Locate the cell with the specified text and output its [x, y] center coordinate. 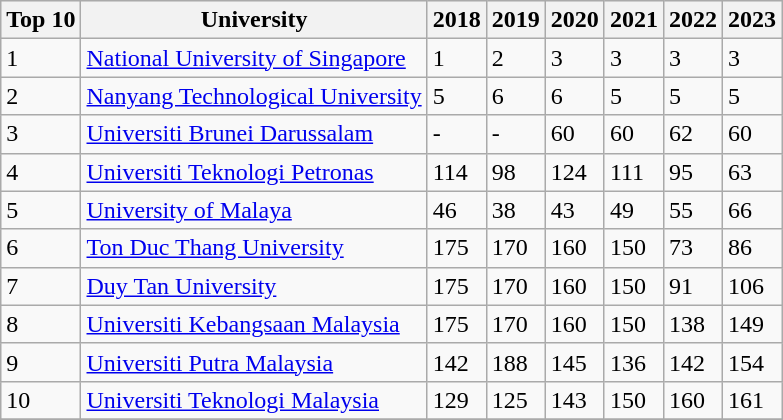
9 [41, 362]
98 [516, 172]
Duy Tan University [254, 286]
8 [41, 324]
Universiti Putra Malaysia [254, 362]
136 [634, 362]
49 [634, 210]
Ton Duc Thang University [254, 248]
46 [456, 210]
10 [41, 400]
188 [516, 362]
149 [752, 324]
43 [574, 210]
62 [692, 134]
143 [574, 400]
Universiti Teknologi Malaysia [254, 400]
Top 10 [41, 20]
125 [516, 400]
University of Malaya [254, 210]
2019 [516, 20]
124 [574, 172]
2020 [574, 20]
138 [692, 324]
38 [516, 210]
Universiti Teknologi Petronas [254, 172]
2018 [456, 20]
73 [692, 248]
114 [456, 172]
Universiti Kebangsaan Malaysia [254, 324]
111 [634, 172]
2022 [692, 20]
154 [752, 362]
95 [692, 172]
Nanyang Technological University [254, 96]
2021 [634, 20]
145 [574, 362]
86 [752, 248]
2023 [752, 20]
106 [752, 286]
63 [752, 172]
7 [41, 286]
University [254, 20]
91 [692, 286]
66 [752, 210]
129 [456, 400]
161 [752, 400]
4 [41, 172]
National University of Singapore [254, 58]
55 [692, 210]
Universiti Brunei Darussalam [254, 134]
